Locate the cell with the specified text and output its [x, y] center coordinate. 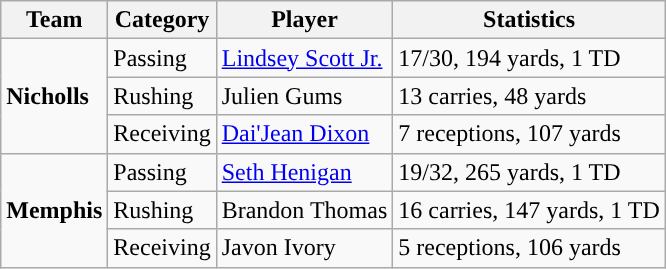
Team [54, 20]
Category [162, 20]
7 receptions, 107 yards [530, 134]
Nicholls [54, 96]
Statistics [530, 20]
Julien Gums [304, 96]
5 receptions, 106 yards [530, 248]
13 carries, 48 yards [530, 96]
Memphis [54, 210]
Player [304, 20]
19/32, 265 yards, 1 TD [530, 172]
17/30, 194 yards, 1 TD [530, 58]
16 carries, 147 yards, 1 TD [530, 210]
Brandon Thomas [304, 210]
Dai'Jean Dixon [304, 134]
Seth Henigan [304, 172]
Javon Ivory [304, 248]
Lindsey Scott Jr. [304, 58]
